Scan for the cell matching the given text and deliver its [X, Y] coordinate at center. 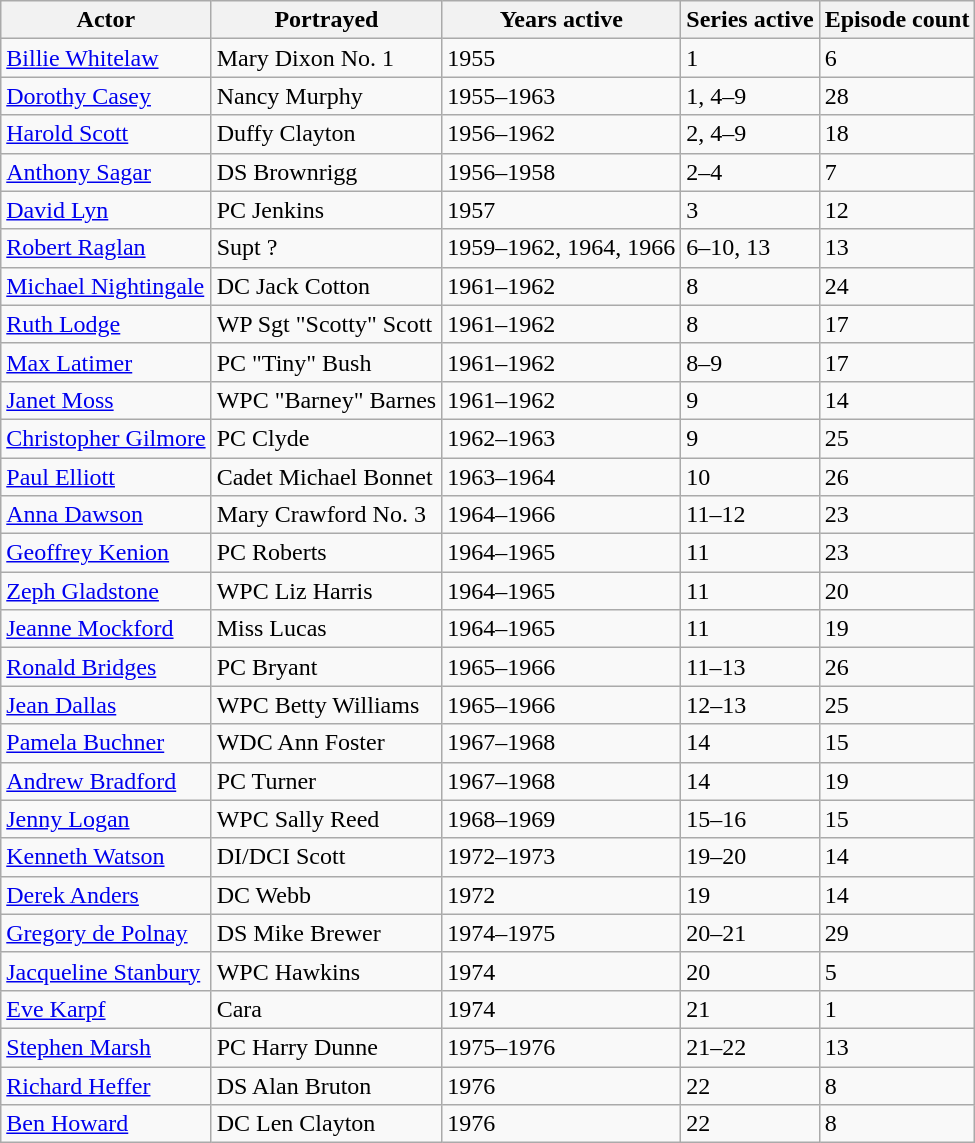
Janet Moss [106, 400]
Mary Crawford No. 3 [326, 515]
Andrew Bradford [106, 781]
WPC Hawkins [326, 971]
19–20 [750, 857]
Gregory de Polnay [106, 933]
Kenneth Watson [106, 857]
Geoffrey Kenion [106, 553]
Pamela Buchner [106, 743]
1955–1963 [562, 96]
Duffy Clayton [326, 134]
Mary Dixon No. 1 [326, 58]
20–21 [750, 933]
1968–1969 [562, 819]
Harold Scott [106, 134]
Jeanne Mockford [106, 629]
1964–1966 [562, 515]
David Lyn [106, 210]
PC Roberts [326, 553]
28 [897, 96]
12–13 [750, 705]
21–22 [750, 1047]
12 [897, 210]
6 [897, 58]
Robert Raglan [106, 248]
Billie Whitelaw [106, 58]
2–4 [750, 172]
21 [750, 1009]
Ronald Bridges [106, 667]
6–10, 13 [750, 248]
Michael Nightingale [106, 286]
WPC "Barney" Barnes [326, 400]
15–16 [750, 819]
1959–1962, 1964, 1966 [562, 248]
PC Clyde [326, 438]
WPC Sally Reed [326, 819]
Christopher Gilmore [106, 438]
Ben Howard [106, 1124]
WDC Ann Foster [326, 743]
29 [897, 933]
Actor [106, 20]
PC Turner [326, 781]
1974–1975 [562, 933]
Max Latimer [106, 362]
Jean Dallas [106, 705]
Cadet Michael Bonnet [326, 477]
Jacqueline Stanbury [106, 971]
2, 4–9 [750, 134]
Zeph Gladstone [106, 591]
DC Jack Cotton [326, 286]
1955 [562, 58]
Episode count [897, 20]
18 [897, 134]
Series active [750, 20]
Cara [326, 1009]
PC Bryant [326, 667]
1972 [562, 895]
PC "Tiny" Bush [326, 362]
Ruth Lodge [106, 324]
1956–1958 [562, 172]
1957 [562, 210]
Anthony Sagar [106, 172]
DS Mike Brewer [326, 933]
WPC Betty Williams [326, 705]
Anna Dawson [106, 515]
Eve Karpf [106, 1009]
3 [750, 210]
DS Alan Bruton [326, 1085]
DC Webb [326, 895]
Jenny Logan [106, 819]
PC Harry Dunne [326, 1047]
Dorothy Casey [106, 96]
24 [897, 286]
1962–1963 [562, 438]
1975–1976 [562, 1047]
WP Sgt "Scotty" Scott [326, 324]
5 [897, 971]
1963–1964 [562, 477]
Paul Elliott [106, 477]
DI/DCI Scott [326, 857]
7 [897, 172]
PC Jenkins [326, 210]
DS Brownrigg [326, 172]
1972–1973 [562, 857]
Miss Lucas [326, 629]
Years active [562, 20]
Richard Heffer [106, 1085]
1, 4–9 [750, 96]
Stephen Marsh [106, 1047]
10 [750, 477]
11–13 [750, 667]
8–9 [750, 362]
1956–1962 [562, 134]
Supt ? [326, 248]
11–12 [750, 515]
WPC Liz Harris [326, 591]
Derek Anders [106, 895]
Nancy Murphy [326, 96]
Portrayed [326, 20]
DC Len Clayton [326, 1124]
